For the text-containing cell, return its midpoint in [x, y] coordinate format. 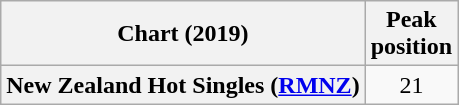
Peakposition [411, 34]
Chart (2019) [183, 34]
New Zealand Hot Singles (RMNZ) [183, 85]
21 [411, 85]
